Pinpoint the cell where the given text exists, returning its [x, y] midpoint coordinate. 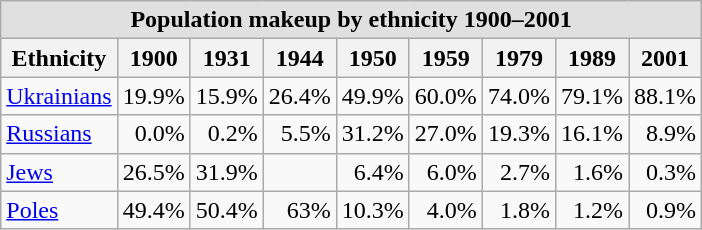
49.4% [154, 210]
26.5% [154, 172]
31.9% [226, 172]
1959 [446, 58]
88.1% [664, 96]
0.9% [664, 210]
15.9% [226, 96]
63% [300, 210]
10.3% [372, 210]
1944 [300, 58]
49.9% [372, 96]
2.7% [518, 172]
79.1% [592, 96]
Jews [59, 172]
0.3% [664, 172]
1900 [154, 58]
6.4% [372, 172]
19.3% [518, 134]
5.5% [300, 134]
8.9% [664, 134]
Population makeup by ethnicity 1900–2001 [352, 20]
74.0% [518, 96]
4.0% [446, 210]
1.6% [592, 172]
1.2% [592, 210]
1931 [226, 58]
2001 [664, 58]
26.4% [300, 96]
6.0% [446, 172]
0.0% [154, 134]
31.2% [372, 134]
Poles [59, 210]
Ukrainians [59, 96]
0.2% [226, 134]
19.9% [154, 96]
50.4% [226, 210]
1950 [372, 58]
1979 [518, 58]
Ethnicity [59, 58]
1989 [592, 58]
16.1% [592, 134]
60.0% [446, 96]
27.0% [446, 134]
Russians [59, 134]
1.8% [518, 210]
